For the text-containing cell, return its midpoint in [x, y] coordinate format. 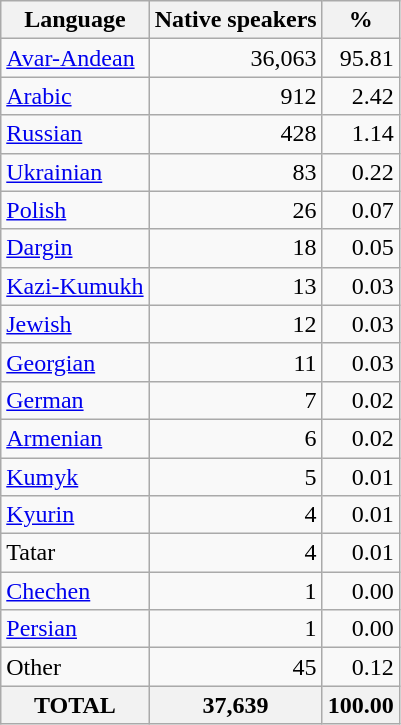
0.07 [360, 210]
912 [236, 96]
12 [236, 324]
German [75, 400]
45 [236, 667]
7 [236, 400]
100.00 [360, 705]
6 [236, 438]
Georgian [75, 362]
Kyurin [75, 515]
11 [236, 362]
83 [236, 172]
0.22 [360, 172]
2.42 [360, 96]
Tatar [75, 553]
13 [236, 286]
Chechen [75, 591]
Other [75, 667]
5 [236, 477]
Kumyk [75, 477]
Avar-Andean [75, 58]
Arabic [75, 96]
0.12 [360, 667]
0.05 [360, 248]
95.81 [360, 58]
Dargin [75, 248]
Russian [75, 134]
428 [236, 134]
TOTAL [75, 705]
Armenian [75, 438]
26 [236, 210]
Persian [75, 629]
Jewish [75, 324]
36,063 [236, 58]
% [360, 20]
Polish [75, 210]
Kazi-Kumukh [75, 286]
18 [236, 248]
Native speakers [236, 20]
Language [75, 20]
Ukrainian [75, 172]
37,639 [236, 705]
1.14 [360, 134]
